From the cell containing the given text, extract its center point as [X, Y] coordinate. 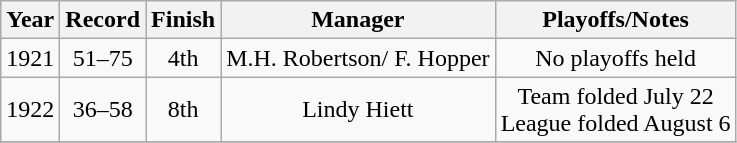
No playoffs held [616, 58]
Year [30, 20]
Finish [184, 20]
51–75 [103, 58]
Record [103, 20]
Playoffs/Notes [616, 20]
36–58 [103, 110]
1921 [30, 58]
Manager [358, 20]
8th [184, 110]
Lindy Hiett [358, 110]
4th [184, 58]
Team folded July 22League folded August 6 [616, 110]
M.H. Robertson/ F. Hopper [358, 58]
1922 [30, 110]
